Scan for the cell matching the given text and deliver its (X, Y) coordinate at center. 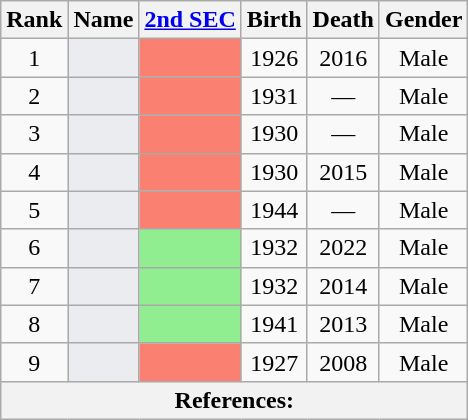
1944 (274, 210)
1927 (274, 362)
2008 (343, 362)
2013 (343, 324)
1941 (274, 324)
4 (34, 172)
References: (234, 400)
2 (34, 96)
2016 (343, 58)
6 (34, 248)
Gender (423, 20)
1931 (274, 96)
3 (34, 134)
Rank (34, 20)
Death (343, 20)
2022 (343, 248)
5 (34, 210)
8 (34, 324)
1926 (274, 58)
Birth (274, 20)
9 (34, 362)
1 (34, 58)
2nd SEC (190, 20)
2015 (343, 172)
Name (104, 20)
7 (34, 286)
2014 (343, 286)
